Output the [x, y] coordinate of the center of the cell containing the given text.  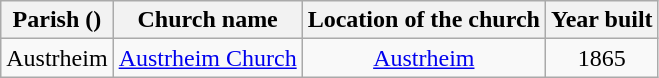
Church name [208, 20]
Location of the church [424, 20]
1865 [602, 58]
Austrheim Church [208, 58]
Year built [602, 20]
Parish () [57, 20]
